Detect which cell encompasses the target text, then output its [X, Y] center coordinate. 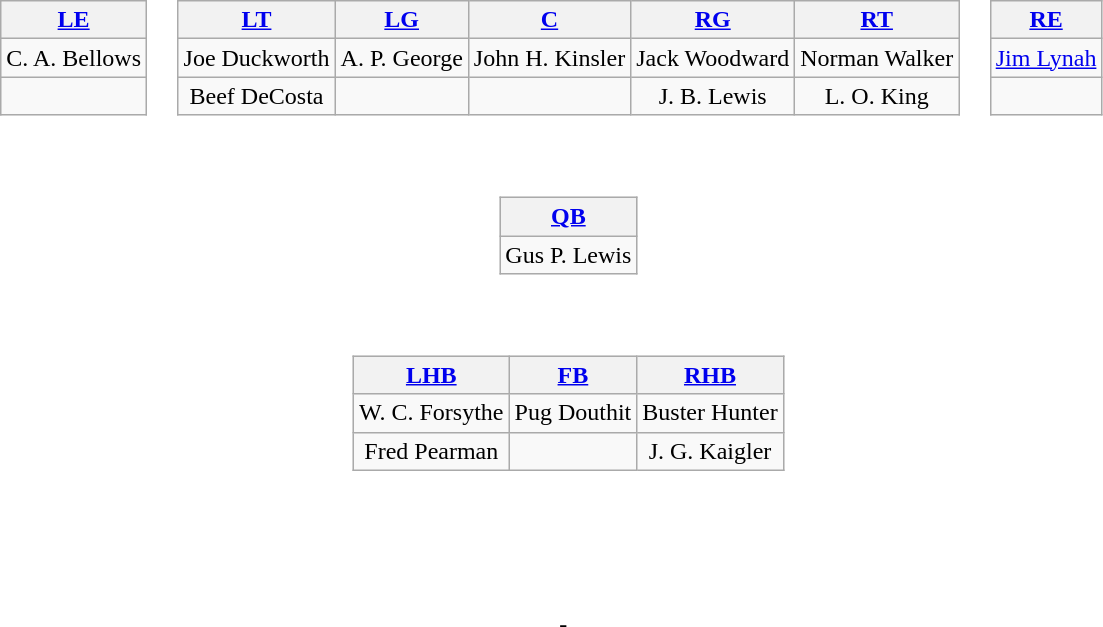
W. C. Forsythe [432, 413]
J. B. Lewis [713, 96]
A. P. George [402, 58]
LT [256, 20]
RT [877, 20]
LHB FB RHB W. C. Forsythe Pug Douthit Buster Hunter Fred Pearman J. G. Kaigler [580, 400]
C. A. Bellows [74, 58]
QB [568, 216]
RHB [710, 375]
FB [573, 375]
Joe Duckworth [256, 58]
Fred Pearman [432, 451]
Jim Lynah [1046, 58]
Jack Woodward [713, 58]
Gus P. Lewis [568, 255]
Buster Hunter [710, 413]
LE [74, 20]
LHB [432, 375]
QB Gus P. Lewis [580, 222]
Pug Douthit [573, 413]
RE [1046, 20]
Beef DeCosta [256, 96]
Norman Walker [877, 58]
C [549, 20]
LG [402, 20]
John H. Kinsler [549, 58]
L. O. King [877, 96]
J. G. Kaigler [710, 451]
RG [713, 20]
